Identify which cell holds the provided text, then report its (X, Y) central coordinate. 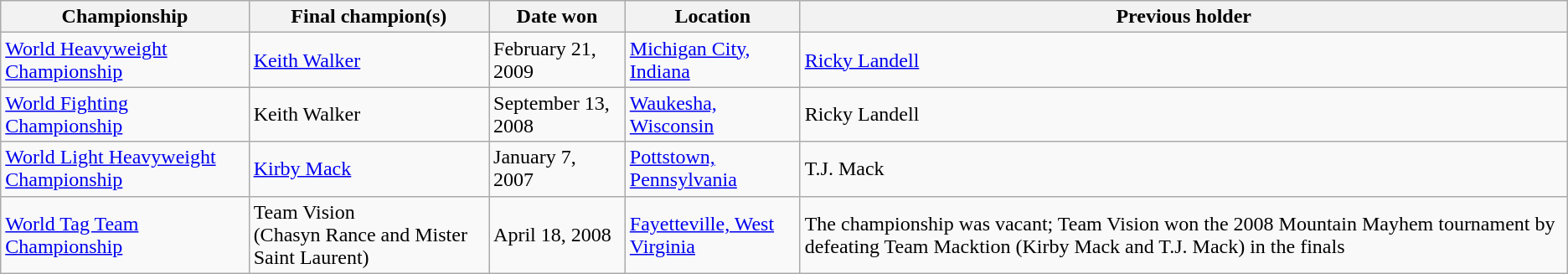
World Fighting Championship (125, 114)
April 18, 2008 (558, 235)
January 7, 2007 (558, 169)
The championship was vacant; Team Vision won the 2008 Mountain Mayhem tournament by defeating Team Macktion (Kirby Mack and T.J. Mack) in the finals (1184, 235)
World Tag Team Championship (125, 235)
Date won (558, 17)
World Heavyweight Championship (125, 60)
Pottstown, Pennsylvania (712, 169)
February 21, 2009 (558, 60)
Team Vision(Chasyn Rance and Mister Saint Laurent) (369, 235)
Fayetteville, West Virginia (712, 235)
World Light Heavyweight Championship (125, 169)
Waukesha, Wisconsin (712, 114)
Michigan City, Indiana (712, 60)
Final champion(s) (369, 17)
September 13, 2008 (558, 114)
Kirby Mack (369, 169)
T.J. Mack (1184, 169)
Championship (125, 17)
Previous holder (1184, 17)
Location (712, 17)
